Return [X, Y] of the center of cell containing provided text 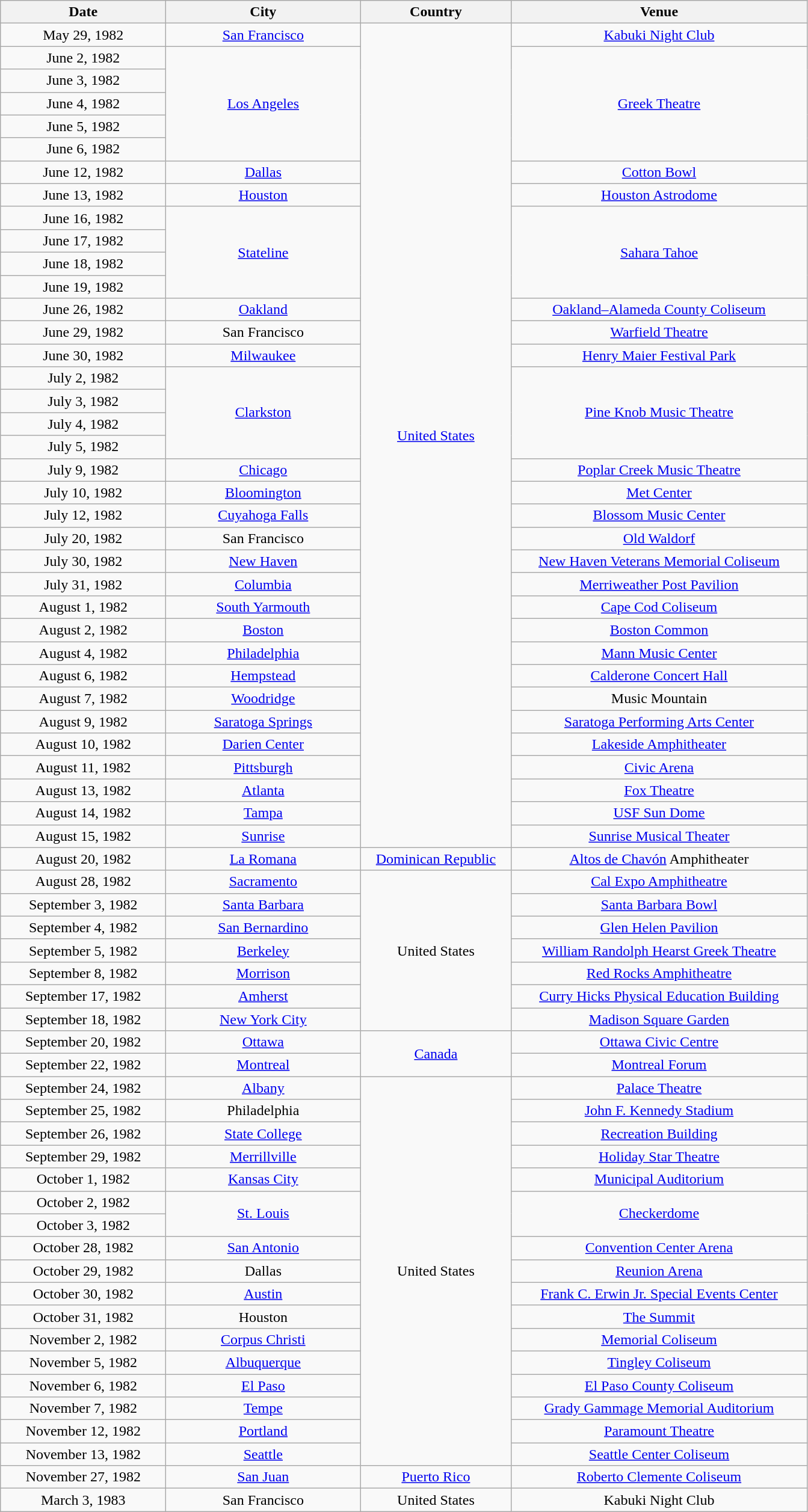
Dominican Republic [436, 859]
Music Mountain [659, 699]
Cal Expo Amphitheatre [659, 882]
Berkeley [264, 950]
Warfield Theatre [659, 333]
Glen Helen Pavilion [659, 927]
Austin [264, 1294]
June 6, 1982 [83, 149]
June 29, 1982 [83, 333]
September 22, 1982 [83, 1065]
Houston Astrodome [659, 195]
Puerto Rico [436, 1477]
Pine Knob Music Theatre [659, 413]
Ottawa [264, 1042]
La Romana [264, 859]
July 10, 1982 [83, 493]
August 9, 1982 [83, 722]
Albuquerque [264, 1362]
New Haven [264, 561]
Lakeside Amphitheater [659, 745]
August 4, 1982 [83, 653]
November 12, 1982 [83, 1431]
August 7, 1982 [83, 699]
June 19, 1982 [83, 287]
September 17, 1982 [83, 996]
Clarkston [264, 413]
Date [83, 12]
Frank C. Erwin Jr. Special Events Center [659, 1294]
October 3, 1982 [83, 1225]
Seattle Center Coliseum [659, 1454]
Recreation Building [659, 1134]
Merriweather Post Pavilion [659, 584]
Cape Cod Coliseum [659, 607]
October 2, 1982 [83, 1202]
Santa Barbara [264, 905]
Saratoga Performing Arts Center [659, 722]
November 27, 1982 [83, 1477]
Poplar Creek Music Theatre [659, 470]
Albany [264, 1088]
July 2, 1982 [83, 378]
Pittsburgh [264, 767]
Paramount Theatre [659, 1431]
March 3, 1983 [83, 1500]
June 18, 1982 [83, 263]
July 30, 1982 [83, 561]
New York City [264, 1019]
Country [436, 12]
October 29, 1982 [83, 1271]
August 13, 1982 [83, 790]
New Haven Veterans Memorial Coliseum [659, 561]
Columbia [264, 584]
July 31, 1982 [83, 584]
Saratoga Springs [264, 722]
El Paso [264, 1385]
Kansas City [264, 1179]
Boston [264, 630]
Amherst [264, 996]
Henry Maier Festival Park [659, 355]
June 16, 1982 [83, 218]
June 4, 1982 [83, 103]
August 6, 1982 [83, 676]
John F. Kennedy Stadium [659, 1111]
September 24, 1982 [83, 1088]
Bloomington [264, 493]
June 3, 1982 [83, 81]
August 2, 1982 [83, 630]
July 3, 1982 [83, 401]
Convention Center Arena [659, 1248]
September 20, 1982 [83, 1042]
Woodridge [264, 699]
Tempe [264, 1409]
Merrillville [264, 1157]
Greek Theatre [659, 103]
Tampa [264, 813]
Ottawa Civic Centre [659, 1042]
Milwaukee [264, 355]
Sacramento [264, 882]
July 12, 1982 [83, 515]
June 12, 1982 [83, 172]
The Summit [659, 1317]
Oakland–Alameda County Coliseum [659, 310]
July 20, 1982 [83, 538]
October 31, 1982 [83, 1317]
May 29, 1982 [83, 35]
Sunrise Musical Theater [659, 836]
Civic Arena [659, 767]
Altos de Chavón Amphitheater [659, 859]
Met Center [659, 493]
Madison Square Garden [659, 1019]
Curry Hicks Physical Education Building [659, 996]
Canada [436, 1054]
San Juan [264, 1477]
November 2, 1982 [83, 1339]
August 10, 1982 [83, 745]
Corpus Christi [264, 1339]
Holiday Star Theatre [659, 1157]
Reunion Arena [659, 1271]
July 5, 1982 [83, 447]
Morrison [264, 973]
June 30, 1982 [83, 355]
El Paso County Coliseum [659, 1385]
November 6, 1982 [83, 1385]
June 13, 1982 [83, 195]
September 25, 1982 [83, 1111]
November 13, 1982 [83, 1454]
Cuyahoga Falls [264, 515]
Checkerdome [659, 1214]
September 18, 1982 [83, 1019]
September 29, 1982 [83, 1157]
August 11, 1982 [83, 767]
Mann Music Center [659, 653]
Darien Center [264, 745]
Tingley Coliseum [659, 1362]
St. Louis [264, 1214]
Portland [264, 1431]
State College [264, 1134]
San Bernardino [264, 927]
Chicago [264, 470]
Sahara Tahoe [659, 252]
Stateline [264, 252]
October 1, 1982 [83, 1179]
Seattle [264, 1454]
August 15, 1982 [83, 836]
Cotton Bowl [659, 172]
Montreal [264, 1065]
August 1, 1982 [83, 607]
William Randolph Hearst Greek Theatre [659, 950]
Los Angeles [264, 103]
Red Rocks Amphitheatre [659, 973]
October 30, 1982 [83, 1294]
July 4, 1982 [83, 424]
Sunrise [264, 836]
August 28, 1982 [83, 882]
USF Sun Dome [659, 813]
Memorial Coliseum [659, 1339]
Municipal Auditorium [659, 1179]
Hempstead [264, 676]
Boston Common [659, 630]
Venue [659, 12]
Calderone Concert Hall [659, 676]
Roberto Clemente Coliseum [659, 1477]
June 26, 1982 [83, 310]
September 5, 1982 [83, 950]
San Antonio [264, 1248]
August 14, 1982 [83, 813]
Atlanta [264, 790]
Montreal Forum [659, 1065]
Blossom Music Center [659, 515]
September 4, 1982 [83, 927]
Old Waldorf [659, 538]
November 5, 1982 [83, 1362]
June 17, 1982 [83, 241]
November 7, 1982 [83, 1409]
September 3, 1982 [83, 905]
Palace Theatre [659, 1088]
City [264, 12]
South Yarmouth [264, 607]
October 28, 1982 [83, 1248]
Fox Theatre [659, 790]
July 9, 1982 [83, 470]
Oakland [264, 310]
June 5, 1982 [83, 126]
Santa Barbara Bowl [659, 905]
August 20, 1982 [83, 859]
Grady Gammage Memorial Auditorium [659, 1409]
September 26, 1982 [83, 1134]
June 2, 1982 [83, 58]
September 8, 1982 [83, 973]
